Locate the cell with the specified text and output its [X, Y] center coordinate. 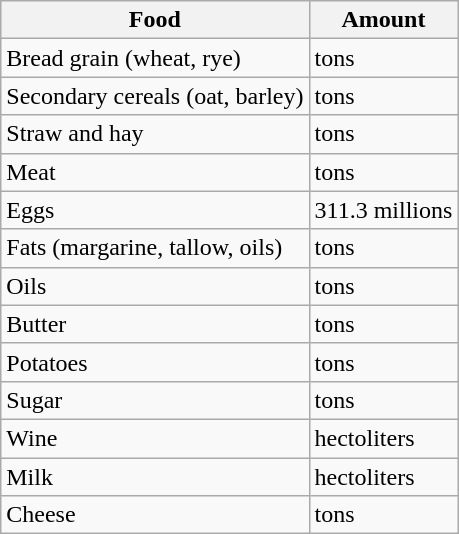
Wine [155, 438]
Sugar [155, 400]
Bread grain (wheat, rye) [155, 58]
Milk [155, 477]
Butter [155, 324]
Oils [155, 286]
Eggs [155, 210]
Straw and hay [155, 134]
Potatoes [155, 362]
Cheese [155, 515]
311.3 millions [384, 210]
Secondary cereals (oat, barley) [155, 96]
Meat [155, 172]
Fats (margarine, tallow, oils) [155, 248]
Amount [384, 20]
Food [155, 20]
